From the cell containing the given text, extract its center point as [X, Y] coordinate. 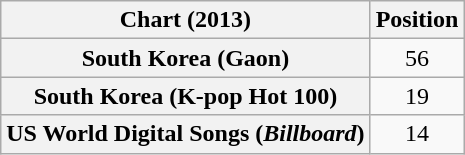
South Korea (K-pop Hot 100) [186, 96]
South Korea (Gaon) [186, 58]
19 [417, 96]
56 [417, 58]
Position [417, 20]
US World Digital Songs (Billboard) [186, 134]
Chart (2013) [186, 20]
14 [417, 134]
